Pinpoint the cell where the given text exists, returning its [X, Y] midpoint coordinate. 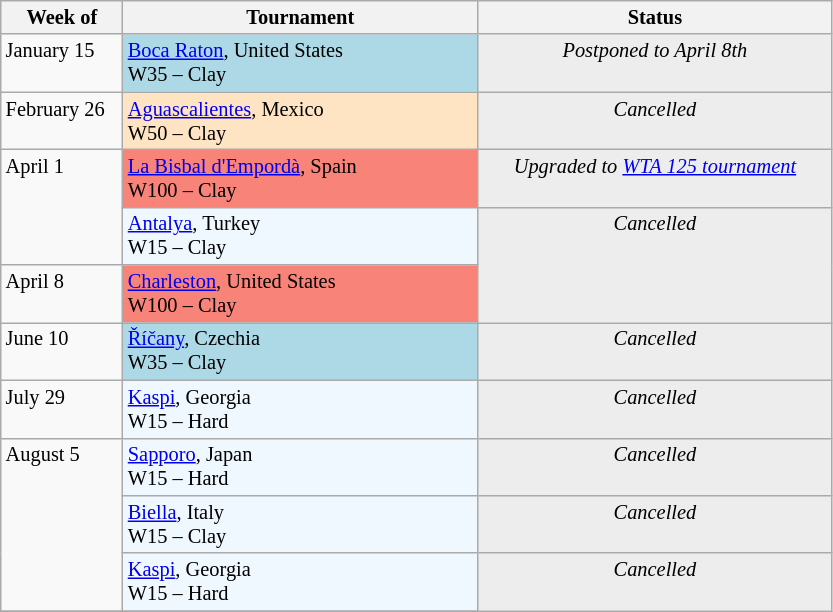
Biella, Italy W15 – Clay [300, 524]
February 26 [62, 121]
April 8 [62, 294]
Aguascalientes, Mexico W50 – Clay [300, 121]
Postponed to April 8th [656, 63]
July 29 [62, 409]
Antalya, Turkey W15 – Clay [300, 236]
Status [656, 17]
Charleston, United States W100 – Clay [300, 294]
Tournament [300, 17]
Week of [62, 17]
June 10 [62, 351]
August 5 [62, 524]
Boca Raton, United States W35 – Clay [300, 63]
Sapporo, Japan W15 – Hard [300, 467]
Upgraded to WTA 125 tournament [656, 178]
January 15 [62, 63]
Říčany, Czechia W35 – Clay [300, 351]
April 1 [62, 206]
La Bisbal d'Empordà, Spain W100 – Clay [300, 178]
